Locate the cell with the specified text and output its (X, Y) center coordinate. 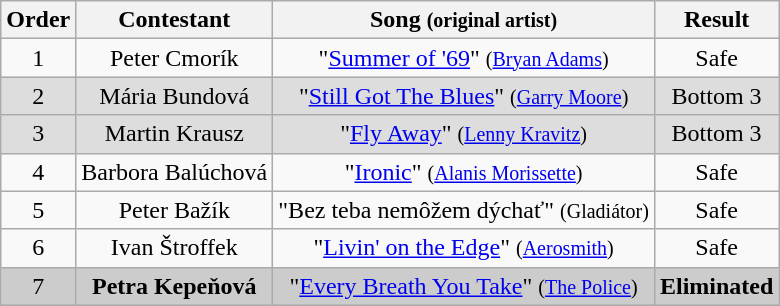
Mária Bundová (174, 96)
Martin Krausz (174, 134)
Ivan Štroffek (174, 248)
"Summer of '69" (Bryan Adams) (464, 58)
Peter Cmorík (174, 58)
3 (38, 134)
Order (38, 20)
Eliminated (716, 286)
Peter Bažík (174, 210)
7 (38, 286)
2 (38, 96)
4 (38, 172)
5 (38, 210)
1 (38, 58)
"Still Got The Blues" (Garry Moore) (464, 96)
"Livin' on the Edge" (Aerosmith) (464, 248)
Result (716, 20)
"Ironic" (Alanis Morissette) (464, 172)
Contestant (174, 20)
Song (original artist) (464, 20)
"Every Breath You Take" (The Police) (464, 286)
Barbora Balúchová (174, 172)
6 (38, 248)
Petra Kepeňová (174, 286)
"Fly Away" (Lenny Kravitz) (464, 134)
"Bez teba nemôžem dýchať" (Gladiátor) (464, 210)
